Return (X, Y) of the center of cell containing provided text 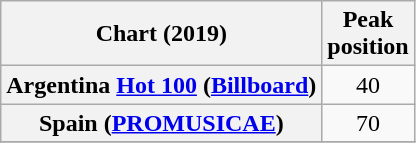
Argentina Hot 100 (Billboard) (162, 85)
Chart (2019) (162, 34)
70 (368, 123)
40 (368, 85)
Peakposition (368, 34)
Spain (PROMUSICAE) (162, 123)
